Find where the given text appears and provide that cell's center as [x, y] coordinate. 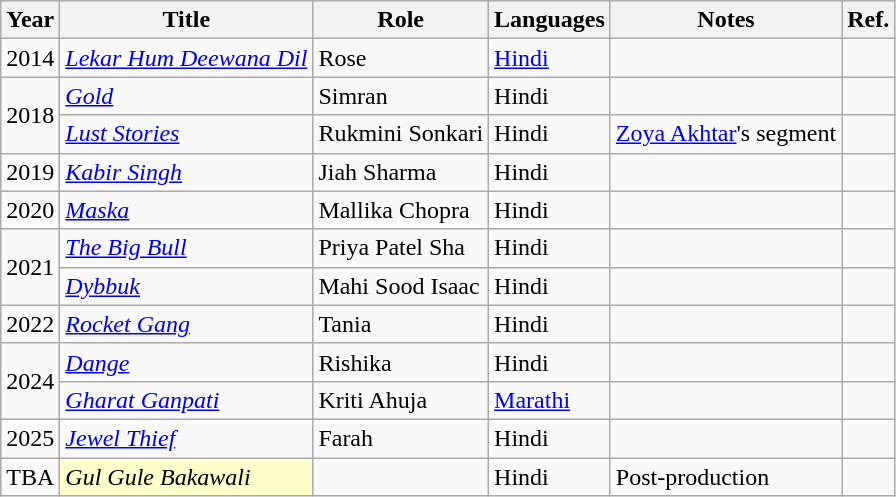
Mahi Sood Isaac [401, 286]
Rocket Gang [186, 324]
Title [186, 20]
Marathi [550, 400]
Post-production [726, 477]
Notes [726, 20]
2014 [30, 58]
Kabir Singh [186, 172]
Dybbuk [186, 286]
2021 [30, 267]
Tania [401, 324]
Ref. [868, 20]
2025 [30, 438]
Role [401, 20]
2018 [30, 115]
TBA [30, 477]
Farah [401, 438]
Rukmini Sonkari [401, 134]
Simran [401, 96]
Maska [186, 210]
2024 [30, 381]
Gul Gule Bakawali [186, 477]
Dange [186, 362]
2022 [30, 324]
2020 [30, 210]
Zoya Akhtar's segment [726, 134]
2019 [30, 172]
The Big Bull [186, 248]
Gold [186, 96]
Kriti Ahuja [401, 400]
Jiah Sharma [401, 172]
Rishika [401, 362]
Rose [401, 58]
Year [30, 20]
Priya Patel Sha [401, 248]
Jewel Thief [186, 438]
Lust Stories [186, 134]
Languages [550, 20]
Gharat Ganpati [186, 400]
Lekar Hum Deewana Dil [186, 58]
Mallika Chopra [401, 210]
